Pinpoint the cell where the given text exists, returning its (x, y) midpoint coordinate. 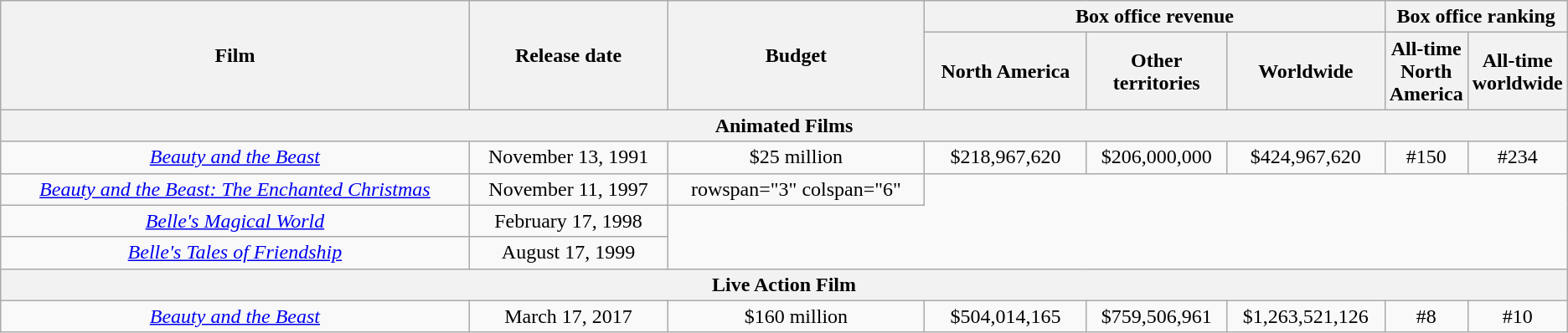
#150 (1426, 157)
Otherterritories (1157, 71)
November 13, 1991 (568, 157)
November 11, 1997 (568, 189)
#234 (1518, 157)
February 17, 1998 (568, 221)
$424,967,620 (1305, 157)
All-timeworldwide (1518, 71)
$160 million (796, 316)
#10 (1518, 316)
$218,967,620 (1005, 157)
All-timeNorth America (1426, 71)
Beauty and the Beast: The Enchanted Christmas (235, 189)
#8 (1426, 316)
Belle's Magical World (235, 221)
Budget (796, 55)
$759,506,961 (1157, 316)
$1,263,521,126 (1305, 316)
$504,014,165 (1005, 316)
$206,000,000 (1157, 157)
rowspan="3" colspan="6" (796, 189)
Worldwide (1305, 71)
Release date (568, 55)
August 17, 1999 (568, 253)
Film (235, 55)
Box office ranking (1476, 17)
Live Action Film (784, 284)
$25 million (796, 157)
Animated Films (784, 126)
Belle's Tales of Friendship (235, 253)
Box office revenue (1154, 17)
North America (1005, 71)
March 17, 2017 (568, 316)
